Detect which cell encompasses the target text, then output its [X, Y] center coordinate. 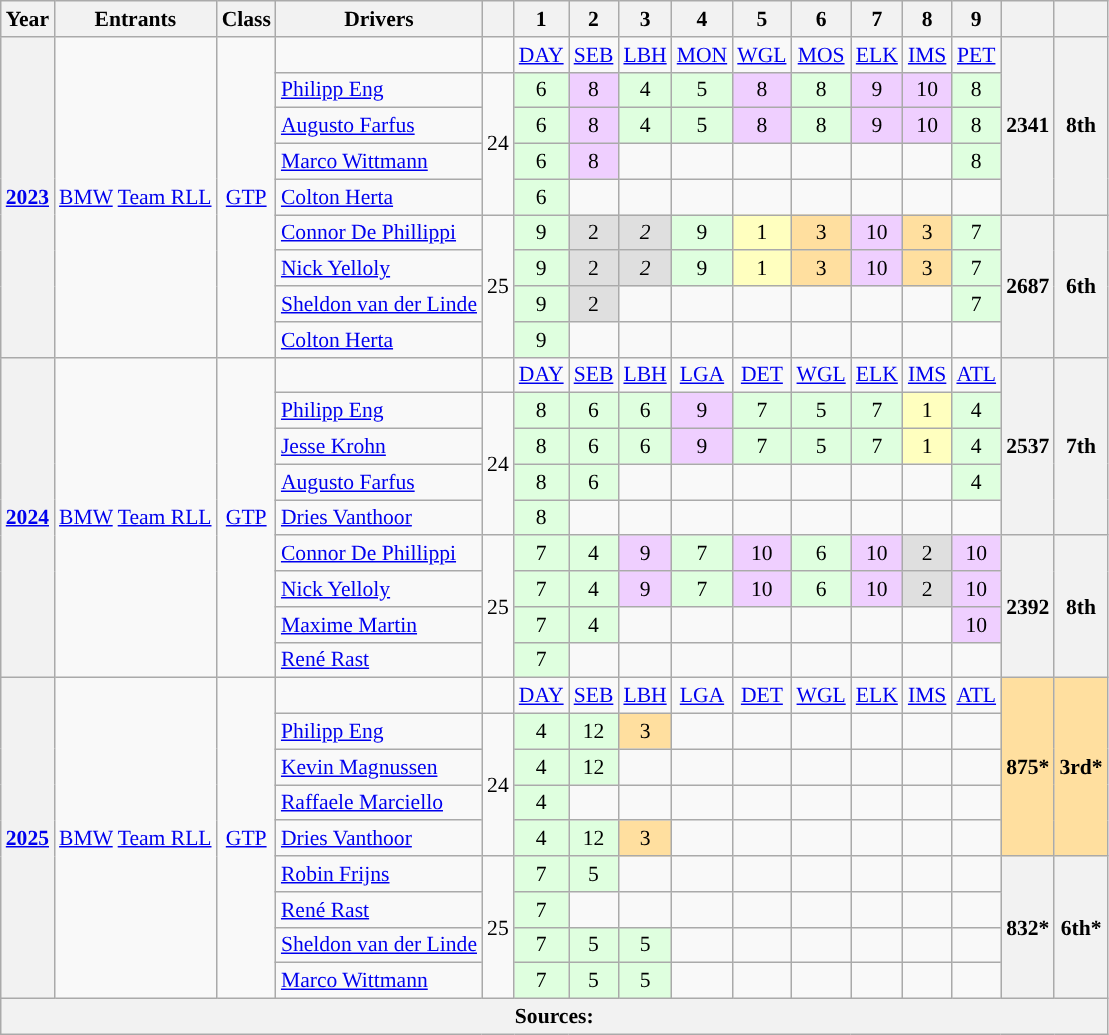
2537 [1028, 446]
Maxime Martin [379, 625]
Year [28, 19]
Raffaele Marciello [379, 803]
Kevin Magnussen [379, 767]
Class [246, 19]
2024 [28, 518]
2341 [1028, 126]
Entrants [136, 19]
Sources: [554, 1017]
PET [976, 55]
MOS [822, 55]
Drivers [379, 19]
6th [1080, 286]
3rd* [1080, 767]
MON [702, 55]
2392 [1028, 607]
Jesse Krohn [379, 447]
Robin Frijns [379, 874]
6th* [1080, 927]
832* [1028, 927]
2687 [1028, 286]
875* [1028, 767]
2025 [28, 838]
2023 [28, 198]
7th [1080, 446]
